Return (X, Y) of the center of cell containing provided text 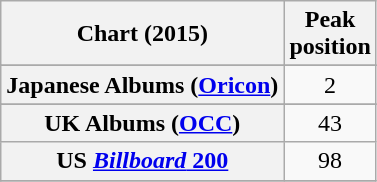
Peakposition (330, 34)
43 (330, 123)
US Billboard 200 (142, 161)
98 (330, 161)
Chart (2015) (142, 34)
Japanese Albums (Oricon) (142, 85)
UK Albums (OCC) (142, 123)
2 (330, 85)
